Locate the cell with the specified text and output its [X, Y] center coordinate. 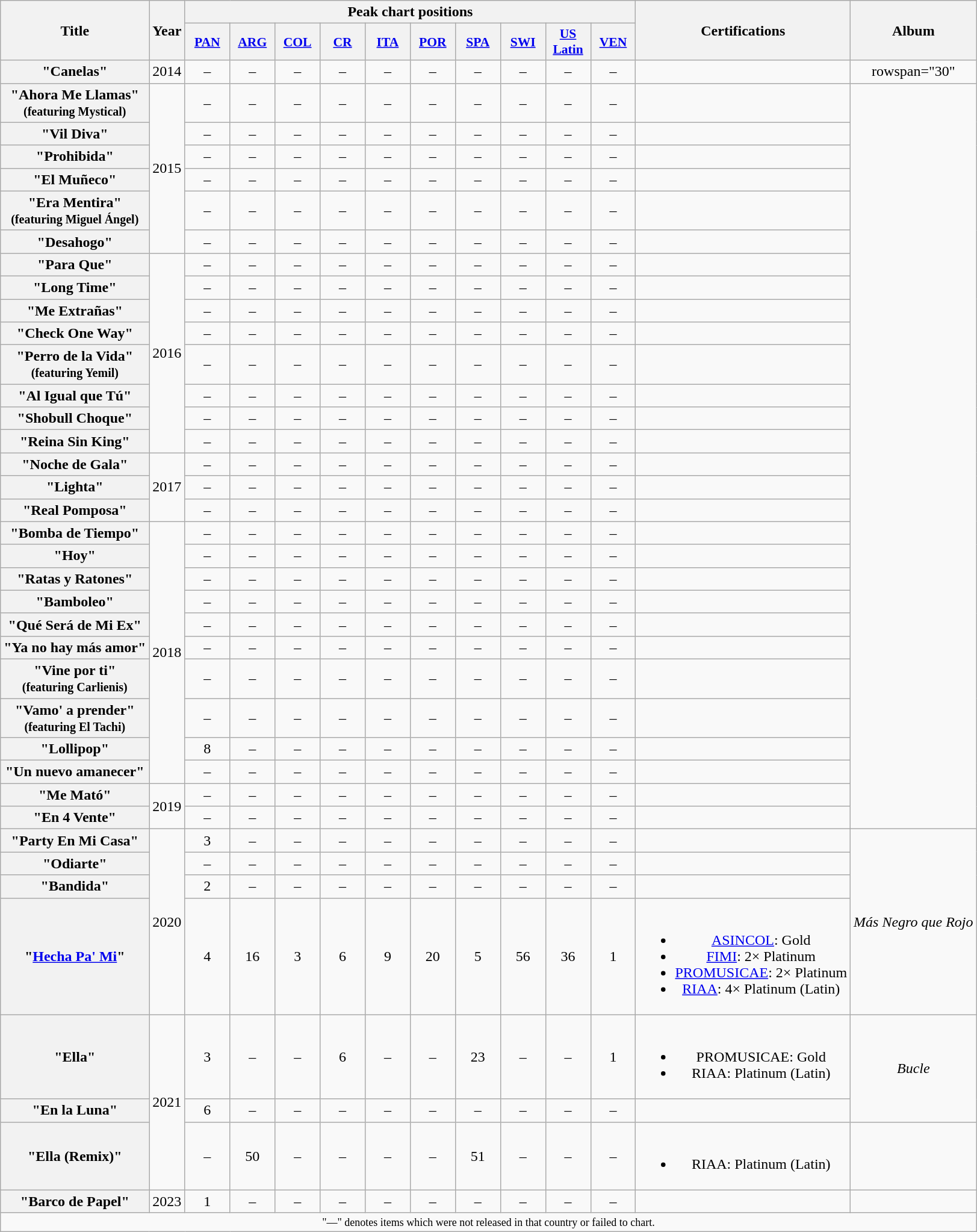
Peak chart positions [411, 12]
2023 [167, 1201]
"Shobull Choque" [75, 418]
"Un nuevo amanecer" [75, 772]
"Party En Mi Casa" [75, 841]
ASINCOL: GoldFIMI: 2× PlatinumPROMUSICAE: 2× PlatinumRIAA: 4× Platinum (Latin) [743, 956]
56 [523, 956]
"Perro de la Vida"(featuring Yemil) [75, 365]
Más Negro que Rojo [914, 922]
2018 [167, 653]
20 [432, 956]
"Me Mató" [75, 795]
36 [568, 956]
5 [478, 956]
"Vamo' a prender"(featuring El Tachi) [75, 718]
"Check One Way" [75, 334]
COL [297, 42]
2017 [167, 487]
"Ratas y Ratones" [75, 579]
PAN [207, 42]
"Noche de Gala" [75, 464]
RIAA: Platinum (Latin) [743, 1156]
"Qué Será de Mi Ex" [75, 624]
"Bandida" [75, 886]
4 [207, 956]
"Era Mentira"(featuring Miguel Ángel) [75, 211]
"Ella" [75, 1057]
9 [388, 956]
"Para Que" [75, 264]
"Bomba de Tiempo" [75, 533]
Bucle [914, 1068]
"En 4 Vente" [75, 818]
"Reina Sin King" [75, 441]
"Ella (Remix)" [75, 1156]
rowspan="30" [914, 72]
"Lighta" [75, 487]
"Vil Diva" [75, 134]
ITA [388, 42]
"Hoy" [75, 556]
"Vine por ti"(featuring Carlienis) [75, 678]
"Lollipop" [75, 749]
POR [432, 42]
"Al Igual que Tú" [75, 396]
"Ya no hay más amor" [75, 647]
"Hecha Pa' Mi" [75, 956]
"Me Extrañas" [75, 310]
2 [207, 886]
"El Muñeco" [75, 179]
2020 [167, 922]
"Real Pomposa" [75, 510]
"Long Time" [75, 287]
2016 [167, 353]
8 [207, 749]
"Desahogo" [75, 241]
2019 [167, 806]
50 [253, 1156]
"En la Luna" [75, 1110]
Certifications [743, 30]
Year [167, 30]
"Ahora Me Llamas"(featuring Mystical) [75, 102]
PROMUSICAE: GoldRIAA: Platinum (Latin) [743, 1057]
CR [343, 42]
2015 [167, 168]
51 [478, 1156]
USLatin [568, 42]
"Canelas" [75, 72]
2021 [167, 1102]
Title [75, 30]
"Bamboleo" [75, 602]
16 [253, 956]
"Barco de Papel" [75, 1201]
"Prohibida" [75, 157]
Album [914, 30]
SPA [478, 42]
VEN [613, 42]
"Odiarte" [75, 863]
"—" denotes items which were not released in that country or failed to chart. [489, 1222]
2014 [167, 72]
SWI [523, 42]
ARG [253, 42]
23 [478, 1057]
